Scan for the cell matching the given text and deliver its (x, y) coordinate at center. 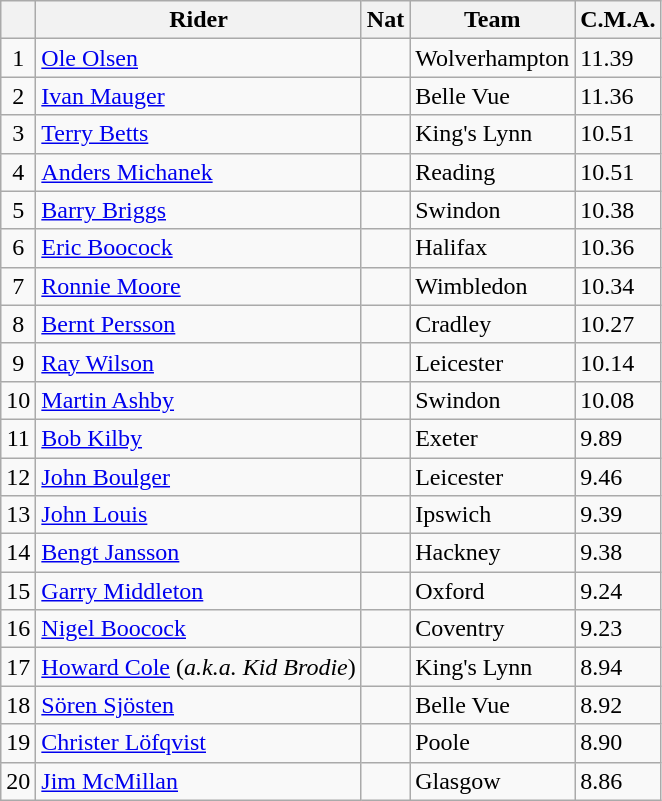
Bengt Jansson (198, 553)
8.86 (618, 781)
10.27 (618, 324)
Hackney (492, 553)
6 (18, 248)
9.46 (618, 477)
2 (18, 96)
4 (18, 172)
14 (18, 553)
8.90 (618, 743)
Halifax (492, 248)
Ole Olsen (198, 58)
Jim McMillan (198, 781)
Nigel Boocock (198, 629)
10 (18, 400)
12 (18, 477)
Team (492, 20)
Wolverhampton (492, 58)
5 (18, 210)
8.92 (618, 705)
3 (18, 134)
10.34 (618, 286)
11 (18, 438)
C.M.A. (618, 20)
Martin Ashby (198, 400)
9.38 (618, 553)
Ray Wilson (198, 362)
10.14 (618, 362)
Rider (198, 20)
Glasgow (492, 781)
Poole (492, 743)
Reading (492, 172)
20 (18, 781)
10.38 (618, 210)
8.94 (618, 667)
Terry Betts (198, 134)
9.24 (618, 591)
John Boulger (198, 477)
9.89 (618, 438)
Christer Löfqvist (198, 743)
16 (18, 629)
Wimbledon (492, 286)
Barry Briggs (198, 210)
9.39 (618, 515)
10.36 (618, 248)
8 (18, 324)
Ronnie Moore (198, 286)
19 (18, 743)
John Louis (198, 515)
Coventry (492, 629)
Ipswich (492, 515)
Cradley (492, 324)
1 (18, 58)
13 (18, 515)
Howard Cole (a.k.a. Kid Brodie) (198, 667)
18 (18, 705)
10.08 (618, 400)
11.39 (618, 58)
Exeter (492, 438)
15 (18, 591)
Bernt Persson (198, 324)
9.23 (618, 629)
Garry Middleton (198, 591)
Anders Michanek (198, 172)
Eric Boocock (198, 248)
7 (18, 286)
Sören Sjösten (198, 705)
17 (18, 667)
Bob Kilby (198, 438)
9 (18, 362)
Nat (385, 20)
11.36 (618, 96)
Oxford (492, 591)
Ivan Mauger (198, 96)
